Scan for the cell matching the given text and deliver its (x, y) coordinate at center. 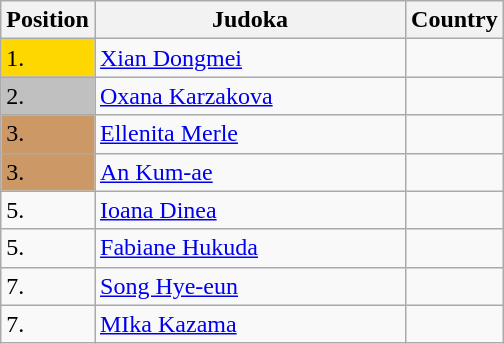
2. (48, 96)
Judoka (250, 20)
1. (48, 58)
Song Hye-eun (250, 286)
Ioana Dinea (250, 210)
Country (455, 20)
An Kum-ae (250, 172)
Ellenita Merle (250, 134)
MIka Kazama (250, 324)
Oxana Karzakova (250, 96)
Position (48, 20)
Xian Dongmei (250, 58)
Fabiane Hukuda (250, 248)
